Extract the (x, y) coordinate from the center of the cell holding the provided text.  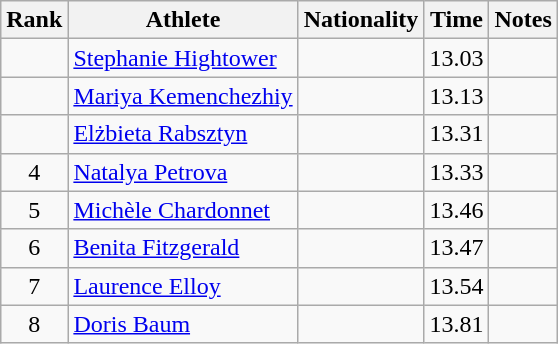
13.13 (456, 96)
13.46 (456, 210)
13.33 (456, 172)
Stephanie Hightower (183, 58)
Natalya Petrova (183, 172)
Doris Baum (183, 324)
Rank (34, 20)
7 (34, 286)
5 (34, 210)
13.54 (456, 286)
Michèle Chardonnet (183, 210)
13.03 (456, 58)
Time (456, 20)
13.81 (456, 324)
13.47 (456, 248)
Benita Fitzgerald (183, 248)
8 (34, 324)
Elżbieta Rabsztyn (183, 134)
Athlete (183, 20)
Nationality (361, 20)
4 (34, 172)
Mariya Kemenchezhiy (183, 96)
13.31 (456, 134)
Notes (523, 20)
6 (34, 248)
Laurence Elloy (183, 286)
